Capture the cell that displays the provided text and extract its [x, y] central coordinate. 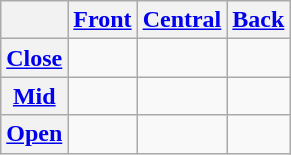
Open [34, 134]
Central [182, 20]
Back [258, 20]
Close [34, 58]
Mid [34, 96]
Front [102, 20]
